Return the (x, y) coordinate for the center point of the cell that contains the specified text.  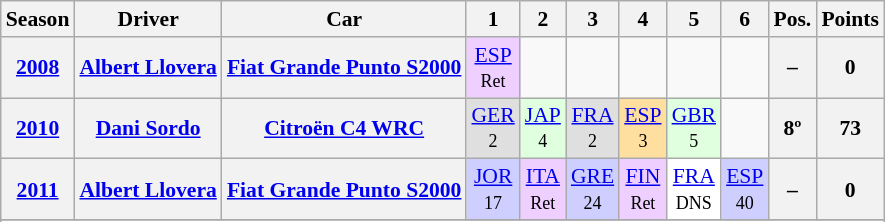
2011 (38, 190)
3 (592, 19)
4 (642, 19)
ITARet (543, 190)
Pos. (792, 19)
5 (694, 19)
2008 (38, 68)
GER2 (492, 128)
2010 (38, 128)
FRA2 (592, 128)
6 (744, 19)
JOR17 (492, 190)
Driver (148, 19)
FRADNS (694, 190)
JAP4 (543, 128)
2 (543, 19)
GRE24 (592, 190)
73 (850, 128)
Citroën C4 WRC (344, 128)
Car (344, 19)
GBR5 (694, 128)
1 (492, 19)
ESP3 (642, 128)
Season (38, 19)
FINRet (642, 190)
8º (792, 128)
ESPRet (492, 68)
Points (850, 19)
ESP40 (744, 190)
Dani Sordo (148, 128)
